Return (X, Y) of the center of cell containing provided text 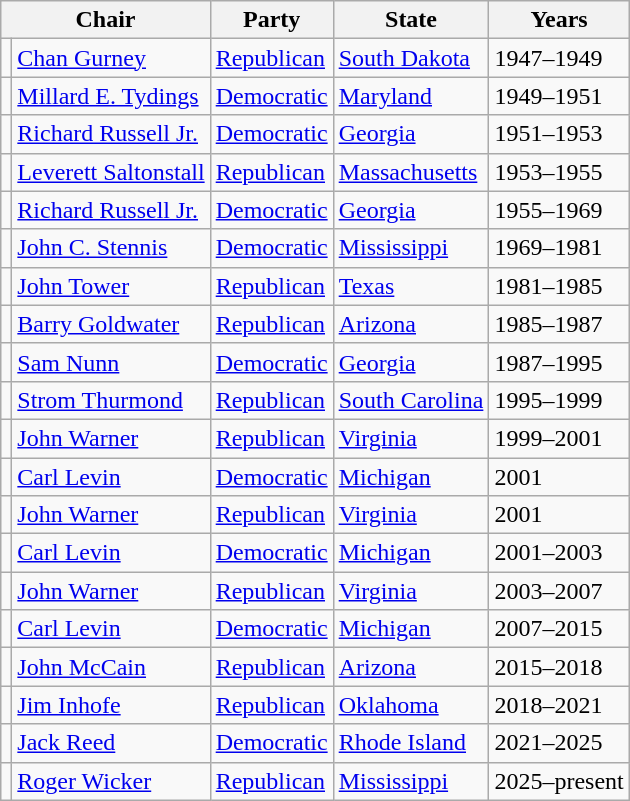
2025–present (559, 781)
Maryland (411, 96)
2015–2018 (559, 667)
Chair (106, 20)
Jack Reed (111, 743)
Jim Inhofe (111, 705)
Texas (411, 286)
Strom Thurmond (111, 400)
1985–1987 (559, 324)
Barry Goldwater (111, 324)
Millard E. Tydings (111, 96)
1951–1953 (559, 134)
1955–1969 (559, 210)
South Dakota (411, 58)
1981–1985 (559, 286)
John McCain (111, 667)
Oklahoma (411, 705)
Party (272, 20)
1969–1981 (559, 248)
Rhode Island (411, 743)
1987–1995 (559, 362)
South Carolina (411, 400)
1999–2001 (559, 438)
1995–1999 (559, 400)
1947–1949 (559, 58)
Massachusetts (411, 172)
John Tower (111, 286)
Years (559, 20)
1949–1951 (559, 96)
1953–1955 (559, 172)
2007–2015 (559, 629)
John C. Stennis (111, 248)
2018–2021 (559, 705)
Sam Nunn (111, 362)
2001–2003 (559, 553)
Leverett Saltonstall (111, 172)
2021–2025 (559, 743)
Chan Gurney (111, 58)
2003–2007 (559, 591)
State (411, 20)
Roger Wicker (111, 781)
